Identify which cell holds the provided text, then report its [x, y] central coordinate. 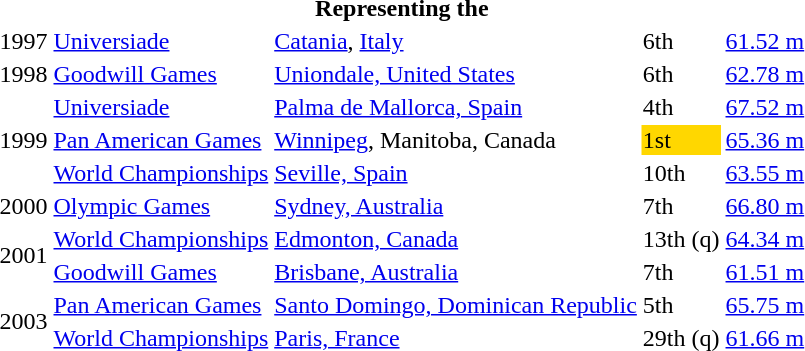
Winnipeg, Manitoba, Canada [456, 140]
Santo Domingo, Dominican Republic [456, 305]
4th [681, 107]
Seville, Spain [456, 173]
Catania, Italy [456, 41]
Edmonton, Canada [456, 239]
5th [681, 305]
Uniondale, United States [456, 74]
13th (q) [681, 239]
1st [681, 140]
Sydney, Australia [456, 206]
Olympic Games [161, 206]
Brisbane, Australia [456, 272]
10th [681, 173]
Palma de Mallorca, Spain [456, 107]
